Find where the given text appears and provide that cell's center as (X, Y) coordinate. 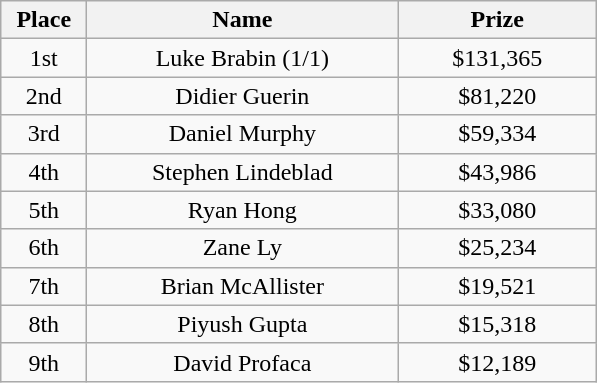
Didier Guerin (242, 96)
Luke Brabin (1/1) (242, 58)
2nd (44, 96)
$131,365 (498, 58)
Ryan Hong (242, 210)
5th (44, 210)
3rd (44, 134)
$15,318 (498, 324)
Zane Ly (242, 248)
Piyush Gupta (242, 324)
$25,234 (498, 248)
David Profaca (242, 362)
Prize (498, 20)
Daniel Murphy (242, 134)
Place (44, 20)
Stephen Lindeblad (242, 172)
$81,220 (498, 96)
$19,521 (498, 286)
$59,334 (498, 134)
7th (44, 286)
1st (44, 58)
8th (44, 324)
9th (44, 362)
$12,189 (498, 362)
$43,986 (498, 172)
Brian McAllister (242, 286)
6th (44, 248)
4th (44, 172)
Name (242, 20)
$33,080 (498, 210)
